Extract the [x, y] coordinate from the center of the cell holding the provided text.  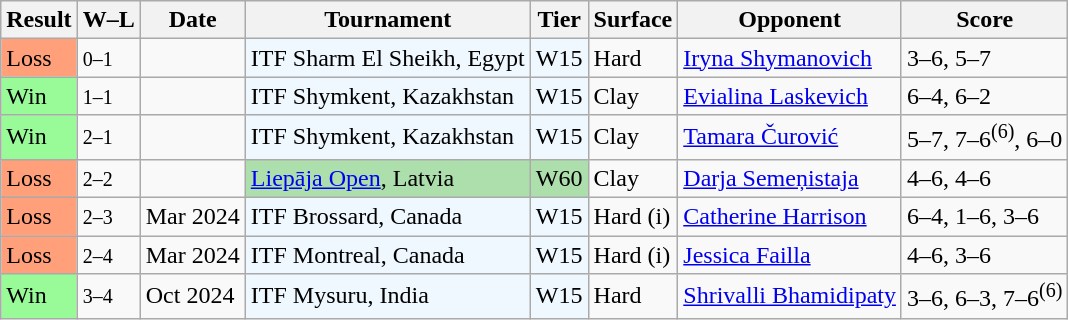
Score [984, 20]
Oct 2024 [192, 296]
3–6, 6–3, 7–6(6) [984, 296]
Darja Semeņistaja [790, 178]
Result [39, 20]
Catherine Harrison [790, 217]
5–7, 7–6(6), 6–0 [984, 138]
2–4 [108, 255]
ITF Sharm El Sheikh, Egypt [388, 58]
0–1 [108, 58]
3–4 [108, 296]
1–1 [108, 96]
Surface [633, 20]
Iryna Shymanovich [790, 58]
Tamara Čurović [790, 138]
Jessica Failla [790, 255]
Date [192, 20]
Tier [559, 20]
ITF Montreal, Canada [388, 255]
Evialina Laskevich [790, 96]
ITF Brossard, Canada [388, 217]
6–4, 6–2 [984, 96]
2–2 [108, 178]
4–6, 4–6 [984, 178]
W–L [108, 20]
Liepāja Open, Latvia [388, 178]
Tournament [388, 20]
W60 [559, 178]
2–1 [108, 138]
Opponent [790, 20]
2–3 [108, 217]
ITF Mysuru, India [388, 296]
Shrivalli Bhamidipaty [790, 296]
3–6, 5–7 [984, 58]
6–4, 1–6, 3–6 [984, 217]
4–6, 3–6 [984, 255]
